Locate the cell with the specified text and output its (X, Y) center coordinate. 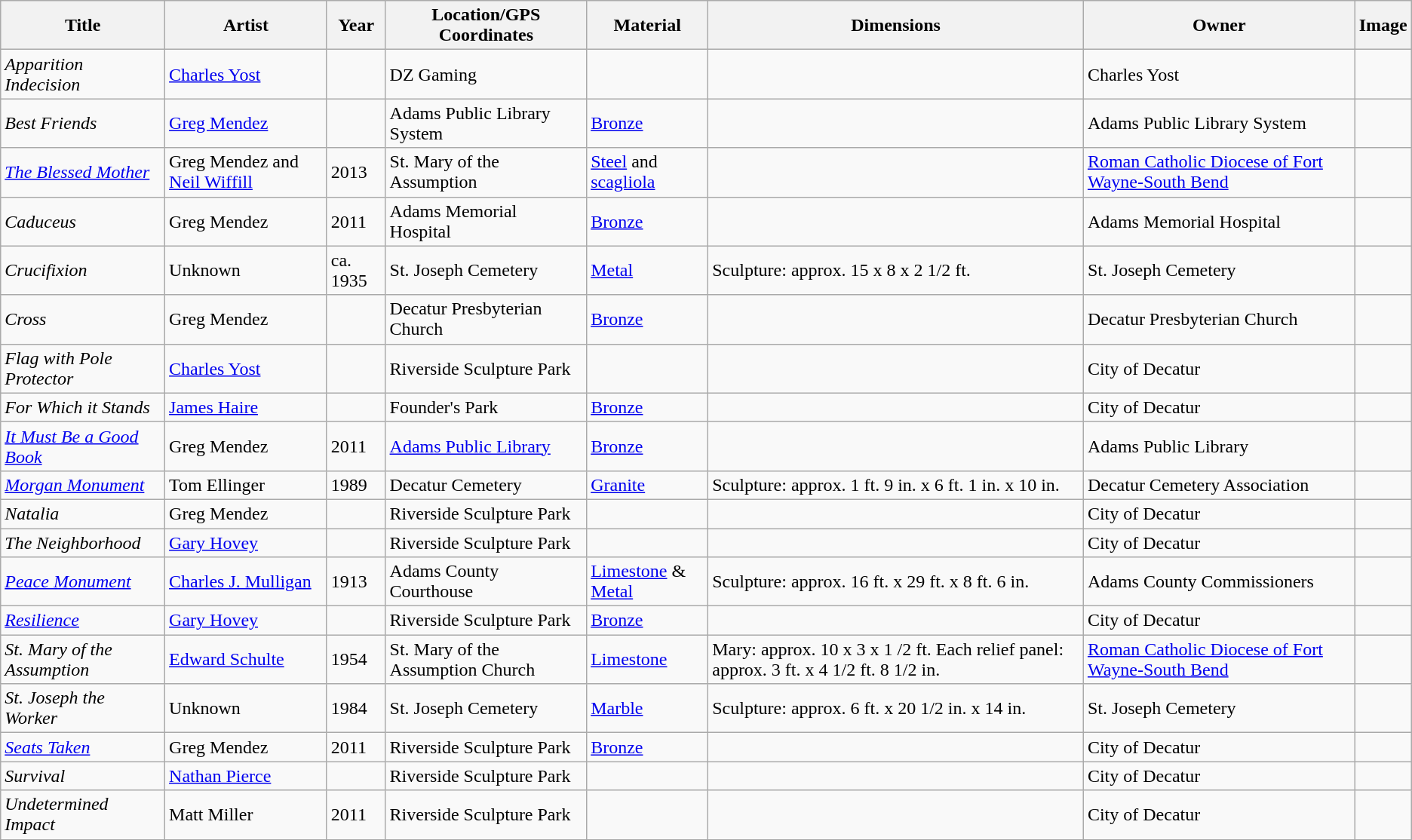
Image (1383, 26)
Undetermined Impact (83, 814)
Founder's Park (486, 407)
1989 (356, 485)
ca. 1935 (356, 270)
Sculpture: approx. 1 ft. 9 in. x 6 ft. 1 in. x 10 in. (896, 485)
Matt Miller (246, 814)
James Haire (246, 407)
Metal (647, 270)
Crucifixion (83, 270)
Location/GPS Coordinates (486, 26)
St. Mary of the Assumption Church (486, 659)
Dimensions (896, 26)
DZ Gaming (486, 74)
Peace Monument (83, 582)
1984 (356, 709)
Tom Ellinger (246, 485)
Greg Mendez and Neil Wiffill (246, 172)
It Must Be a Good Book (83, 446)
Natalia (83, 514)
Decatur Cemetery Association (1219, 485)
Mary: approx. 10 x 3 x 1 /2 ft. Each relief panel: approx. 3 ft. x 4 1/2 ft. 8 1/2 in. (896, 659)
The Neighborhood (83, 542)
1913 (356, 582)
Survival (83, 776)
Artist (246, 26)
Granite (647, 485)
Decatur Cemetery (486, 485)
Adams County Commissioners (1219, 582)
Cross (83, 320)
Charles J. Mulligan (246, 582)
Sculpture: approx. 16 ft. x 29 ft. x 8 ft. 6 in. (896, 582)
Resilience (83, 621)
Edward Schulte (246, 659)
Morgan Monument (83, 485)
Caduceus (83, 222)
St. Joseph the Worker (83, 709)
Sculpture: approx. 6 ft. x 20 1/2 in. x 14 in. (896, 709)
2013 (356, 172)
Adams County Courthouse (486, 582)
Flag with Pole Protector (83, 368)
Sculpture: approx. 15 x 8 x 2 1/2 ft. (896, 270)
For Which it Stands (83, 407)
Nathan Pierce (246, 776)
Title (83, 26)
Steel and scagliola (647, 172)
Owner (1219, 26)
Limestone (647, 659)
Best Friends (83, 124)
Year (356, 26)
Material (647, 26)
Seats Taken (83, 747)
1954 (356, 659)
Marble (647, 709)
Apparition Indecision (83, 74)
Limestone & Metal (647, 582)
The Blessed Mother (83, 172)
